Identify which cell holds the provided text, then report its (X, Y) central coordinate. 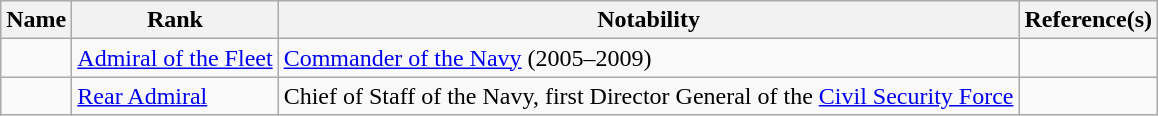
Name (36, 20)
Rank (175, 20)
Commander of the Navy (2005–2009) (648, 58)
Reference(s) (1088, 20)
Chief of Staff of the Navy, first Director General of the Civil Security Force (648, 96)
Notability (648, 20)
Admiral of the Fleet (175, 58)
Rear Admiral (175, 96)
